Identify which cell holds the provided text, then report its (x, y) central coordinate. 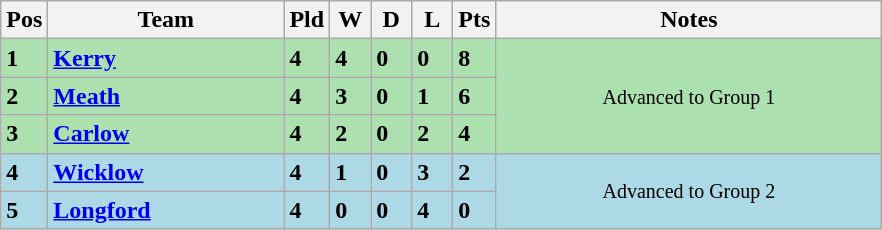
L (432, 20)
Team (166, 20)
Meath (166, 96)
Longford (166, 210)
6 (474, 96)
W (350, 20)
Advanced to Group 1 (689, 96)
Kerry (166, 58)
Pld (307, 20)
5 (24, 210)
Pos (24, 20)
Wicklow (166, 172)
Pts (474, 20)
Carlow (166, 134)
Notes (689, 20)
D (392, 20)
8 (474, 58)
Advanced to Group 2 (689, 191)
